Detect which cell encompasses the target text, then output its (x, y) center coordinate. 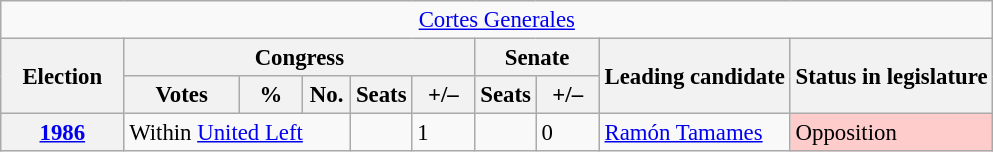
% (270, 95)
Election (62, 76)
Senate (537, 58)
0 (568, 133)
Ramón Tamames (694, 133)
Within United Left (238, 133)
Votes (182, 95)
1986 (62, 133)
Opposition (892, 133)
Congress (300, 58)
1 (444, 133)
No. (327, 95)
Status in legislature (892, 76)
Leading candidate (694, 76)
Cortes Generales (497, 20)
